Scan for the cell matching the given text and deliver its [x, y] coordinate at center. 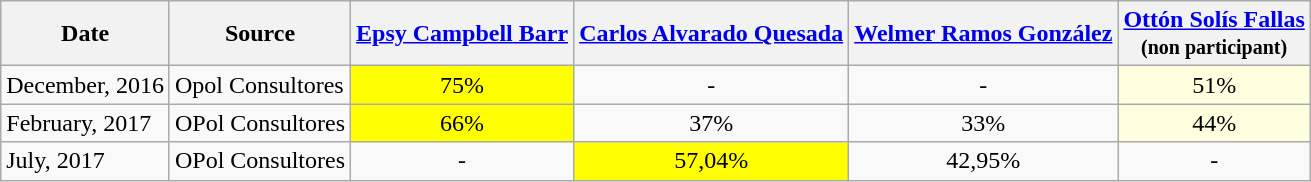
37% [712, 123]
66% [462, 123]
Source [260, 34]
44% [1214, 123]
42,95% [984, 161]
33% [984, 123]
Opol Consultores [260, 85]
February, 2017 [86, 123]
July, 2017 [86, 161]
Carlos Alvarado Quesada [712, 34]
Ottón Solís Fallas(non participant) [1214, 34]
Epsy Campbell Barr [462, 34]
75% [462, 85]
51% [1214, 85]
December, 2016 [86, 85]
Date [86, 34]
57,04% [712, 161]
Welmer Ramos González [984, 34]
